Find where the given text appears and provide that cell's center as [X, Y] coordinate. 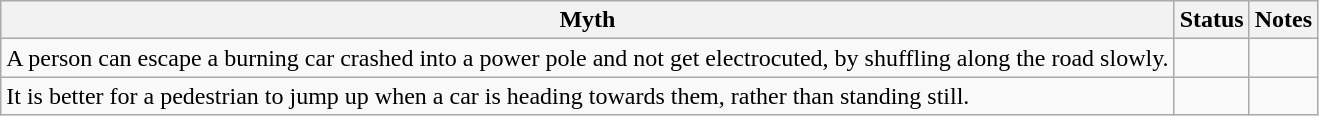
Notes [1283, 20]
A person can escape a burning car crashed into a power pole and not get electrocuted, by shuffling along the road slowly. [588, 58]
Status [1212, 20]
It is better for a pedestrian to jump up when a car is heading towards them, rather than standing still. [588, 96]
Myth [588, 20]
